Search for the cell housing the specified text and yield its [X, Y] center coordinate. 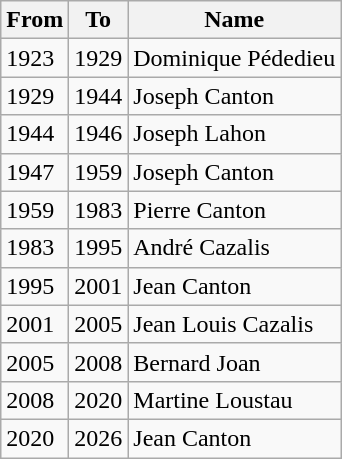
Pierre Canton [234, 210]
1946 [98, 134]
1923 [35, 58]
André Cazalis [234, 248]
From [35, 20]
1947 [35, 172]
Jean Louis Cazalis [234, 324]
Martine Loustau [234, 400]
Joseph Lahon [234, 134]
To [98, 20]
Bernard Joan [234, 362]
Dominique Pédedieu [234, 58]
2026 [98, 438]
Name [234, 20]
